From the cell containing the given text, extract its center point as (X, Y) coordinate. 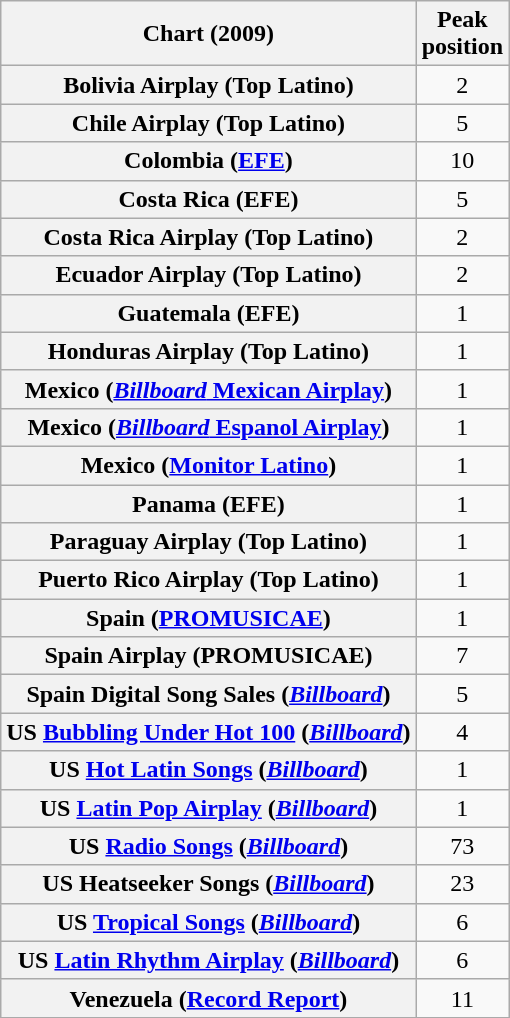
US Latin Pop Airplay (Billboard) (208, 808)
Spain (PROMUSICAE) (208, 618)
4 (462, 732)
US Tropical Songs (Billboard) (208, 922)
Chart (2009) (208, 34)
Mexico (Monitor Latino) (208, 465)
US Latin Rhythm Airplay (Billboard) (208, 960)
Spain Digital Song Sales (Billboard) (208, 694)
Chile Airplay (Top Latino) (208, 123)
Costa Rica Airplay (Top Latino) (208, 237)
US Heatseeker Songs (Billboard) (208, 884)
Honduras Airplay (Top Latino) (208, 351)
23 (462, 884)
Mexico (Billboard Espanol Airplay) (208, 427)
11 (462, 998)
Puerto Rico Airplay (Top Latino) (208, 580)
Costa Rica (EFE) (208, 199)
10 (462, 161)
Panama (EFE) (208, 503)
US Radio Songs (Billboard) (208, 846)
Venezuela (Record Report) (208, 998)
7 (462, 656)
Ecuador Airplay (Top Latino) (208, 275)
US Bubbling Under Hot 100 (Billboard) (208, 732)
Paraguay Airplay (Top Latino) (208, 542)
Peakposition (462, 34)
73 (462, 846)
Mexico (Billboard Mexican Airplay) (208, 389)
Bolivia Airplay (Top Latino) (208, 85)
Guatemala (EFE) (208, 313)
Colombia (EFE) (208, 161)
Spain Airplay (PROMUSICAE) (208, 656)
US Hot Latin Songs (Billboard) (208, 770)
